Capture the cell that displays the provided text and extract its [x, y] central coordinate. 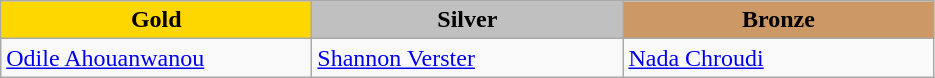
Bronze [778, 20]
Silver [468, 20]
Odile Ahouanwanou [156, 58]
Nada Chroudi [778, 58]
Gold [156, 20]
Shannon Verster [468, 58]
